Pinpoint the cell where the given text exists, returning its [X, Y] midpoint coordinate. 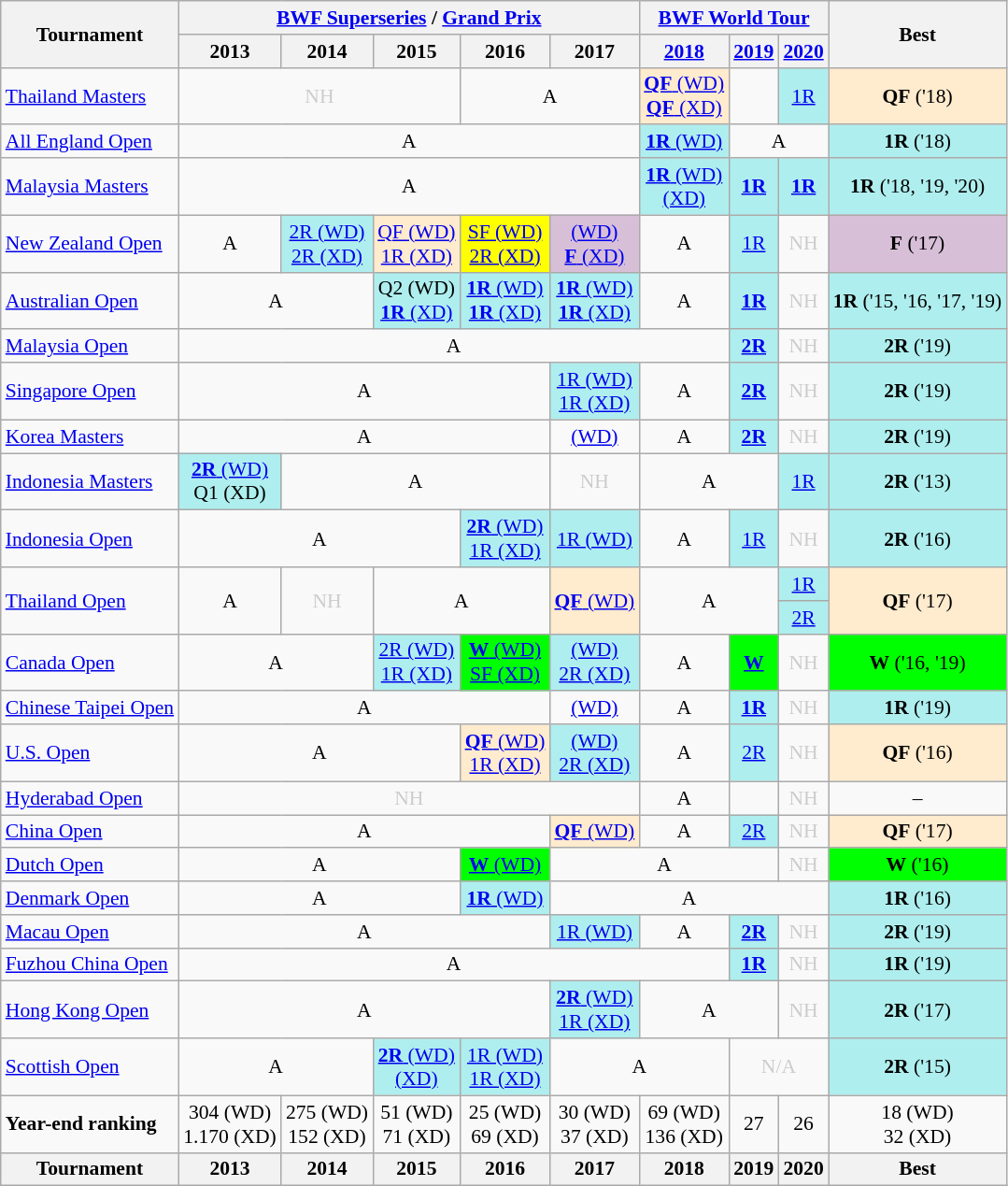
2R ('16) [917, 538]
SF (WD)2R (XD) [505, 243]
Macau Open [90, 932]
All England Open [90, 142]
1R ('18) [917, 142]
Thailand Masters [90, 95]
18 (WD)32 (XD) [917, 1123]
China Open [90, 832]
U.S. Open [90, 753]
Fuzhou China Open [90, 965]
Indonesia Masters [90, 482]
2R (WD)2R (XD) [327, 243]
QF (WD)QF (XD) [684, 95]
New Zealand Open [90, 243]
2R ('17) [917, 1009]
1R ('15, '16, '17, '19) [917, 301]
Thailand Open [90, 600]
Year-end ranking [90, 1123]
26 [803, 1123]
Hyderabad Open [90, 798]
304 (WD)1.170 (XD) [230, 1123]
25 (WD)69 (XD) [505, 1123]
51 (WD)71 (XD) [417, 1123]
2R ('13) [917, 482]
Q2 (WD)1R (XD) [417, 301]
Australian Open [90, 301]
1R ('18, '19, '20) [917, 187]
2R (WD) Q1 (XD) [230, 482]
Scottish Open [90, 1067]
30 (WD)37 (XD) [594, 1123]
BWF World Tour [733, 18]
(WD)F (XD) [594, 243]
Indonesia Open [90, 538]
W (WD) [505, 865]
W ('16, '19) [917, 662]
F ('17) [917, 243]
69 (WD)136 (XD) [684, 1123]
Dutch Open [90, 865]
Malaysia Open [90, 347]
N/A [779, 1067]
275 (WD)152 (XD) [327, 1123]
2R (WD) (XD) [417, 1067]
2R ('15) [917, 1067]
QF ('16) [917, 753]
QF ('18) [917, 95]
Canada Open [90, 662]
W [753, 662]
– [917, 798]
Hong Kong Open [90, 1009]
Singapore Open [90, 391]
W ('16) [917, 865]
BWF Superseries / Grand Prix [409, 18]
1R (WD) (XD) [684, 187]
27 [753, 1123]
1R ('16) [917, 898]
Malaysia Masters [90, 187]
Denmark Open [90, 898]
Chinese Taipei Open [90, 708]
W (WD)SF (XD) [505, 662]
Korea Masters [90, 436]
